From the cell containing the given text, extract its center point as (X, Y) coordinate. 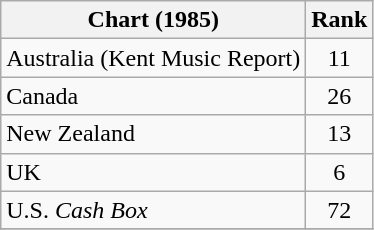
11 (340, 58)
UK (154, 172)
72 (340, 210)
6 (340, 172)
Australia (Kent Music Report) (154, 58)
26 (340, 96)
Canada (154, 96)
New Zealand (154, 134)
13 (340, 134)
U.S. Cash Box (154, 210)
Chart (1985) (154, 20)
Rank (340, 20)
